Provide the (X, Y) coordinate of the cell's center where the given text is located.  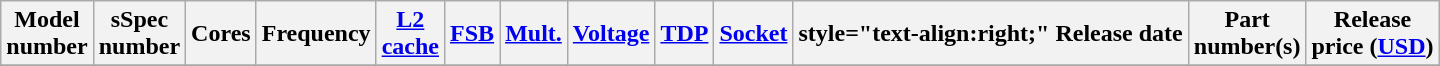
sSpecnumber (139, 34)
Releaseprice (USD) (1372, 34)
Partnumber(s) (1247, 34)
L2cache (410, 34)
Mult. (534, 34)
Cores (222, 34)
FSB (472, 34)
style="text-align:right;" Release date (990, 34)
Modelnumber (47, 34)
Socket (754, 34)
Voltage (611, 34)
Frequency (316, 34)
TDP (684, 34)
